Return the (X, Y) coordinate for the center point of the cell that contains the specified text.  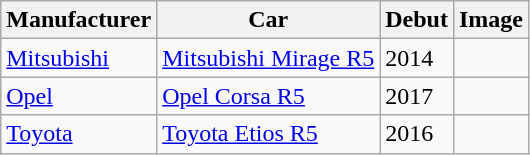
Toyota (79, 134)
2016 (417, 134)
Mitsubishi Mirage R5 (268, 58)
Mitsubishi (79, 58)
2017 (417, 96)
Opel (79, 96)
Debut (417, 20)
Opel Corsa R5 (268, 96)
Image (490, 20)
Car (268, 20)
2014 (417, 58)
Manufacturer (79, 20)
Toyota Etios R5 (268, 134)
